Identify which cell holds the provided text, then report its (X, Y) central coordinate. 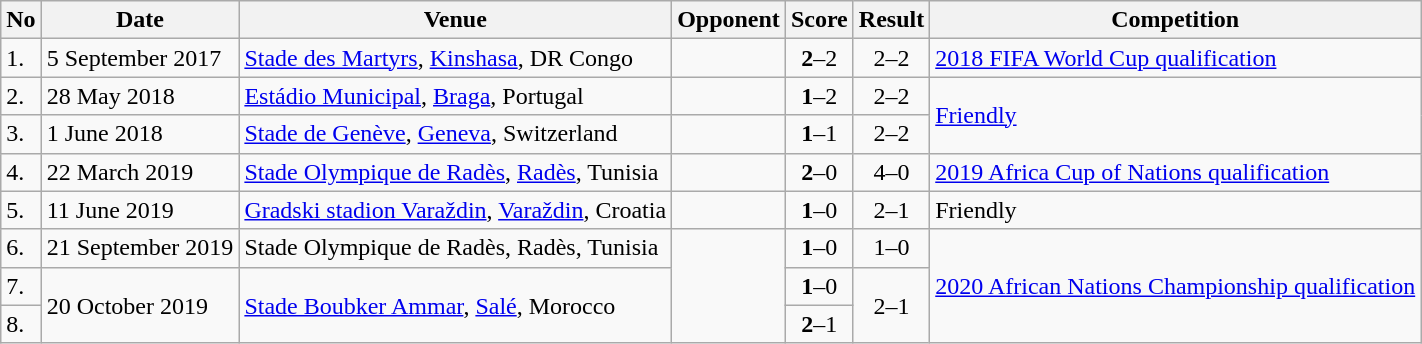
1 June 2018 (140, 134)
5. (21, 210)
Stade Boubker Ammar, Salé, Morocco (456, 305)
Stade des Martyrs, Kinshasa, DR Congo (456, 58)
7. (21, 286)
2018 FIFA World Cup qualification (1176, 58)
22 March 2019 (140, 172)
Result (891, 20)
4. (21, 172)
2019 Africa Cup of Nations qualification (1176, 172)
2. (21, 96)
Gradski stadion Varaždin, Varaždin, Croatia (456, 210)
4–0 (891, 172)
6. (21, 248)
5 September 2017 (140, 58)
Score (819, 20)
28 May 2018 (140, 96)
Competition (1176, 20)
3. (21, 134)
Stade de Genève, Geneva, Switzerland (456, 134)
1–2 (819, 96)
2020 African Nations Championship qualification (1176, 286)
Estádio Municipal, Braga, Portugal (456, 96)
20 October 2019 (140, 305)
Date (140, 20)
1–1 (819, 134)
21 September 2019 (140, 248)
Opponent (729, 20)
8. (21, 324)
Venue (456, 20)
No (21, 20)
11 June 2019 (140, 210)
1. (21, 58)
2–0 (819, 172)
